Search for the cell housing the specified text and yield its [X, Y] center coordinate. 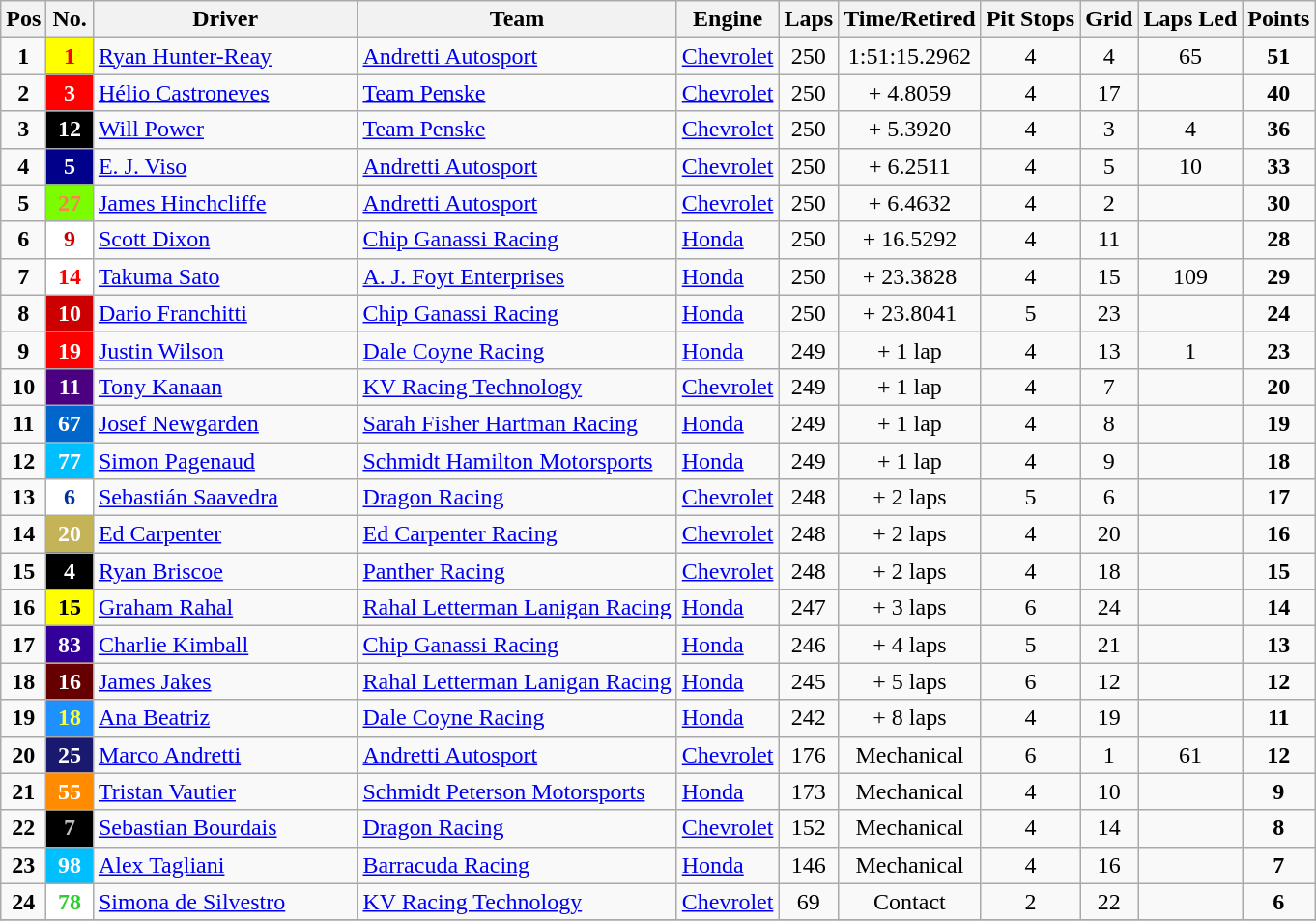
Hélio Castroneves [225, 93]
109 [1190, 276]
+ 6.2511 [910, 166]
Simon Pagenaud [225, 461]
Points [1279, 19]
98 [70, 865]
Ed Carpenter Racing [517, 534]
Engine [728, 19]
+ 4 laps [910, 645]
+ 8 laps [910, 718]
Alex Tagliani [225, 865]
+ 5.3920 [910, 130]
+ 23.8041 [910, 313]
+ 4.8059 [910, 93]
Takuma Sato [225, 276]
Tony Kanaan [225, 387]
Sebastian Bourdais [225, 828]
Simona de Silvestro [225, 902]
55 [70, 791]
28 [1279, 240]
Team [517, 19]
65 [1190, 56]
+ 23.3828 [910, 276]
Scott Dixon [225, 240]
25 [70, 755]
247 [809, 608]
Laps [809, 19]
James Jakes [225, 681]
Marco Andretti [225, 755]
Justin Wilson [225, 350]
A. J. Foyt Enterprises [517, 276]
69 [809, 902]
James Hinchcliffe [225, 203]
245 [809, 681]
27 [70, 203]
61 [1190, 755]
Dario Franchitti [225, 313]
Ed Carpenter [225, 534]
Driver [225, 19]
Ryan Briscoe [225, 571]
152 [809, 828]
246 [809, 645]
E. J. Viso [225, 166]
No. [70, 19]
Will Power [225, 130]
Contact [910, 902]
51 [1279, 56]
+ 6.4632 [910, 203]
Tristan Vautier [225, 791]
+ 16.5292 [910, 240]
Sarah Fisher Hartman Racing [517, 423]
176 [809, 755]
Schmidt Peterson Motorsports [517, 791]
40 [1279, 93]
Laps Led [1190, 19]
83 [70, 645]
Ryan Hunter-Reay [225, 56]
Time/Retired [910, 19]
33 [1279, 166]
78 [70, 902]
242 [809, 718]
77 [70, 461]
1:51:15.2962 [910, 56]
Charlie Kimball [225, 645]
Pos [23, 19]
Panther Racing [517, 571]
Pit Stops [1030, 19]
36 [1279, 130]
+ 3 laps [910, 608]
Grid [1109, 19]
Barracuda Racing [517, 865]
Graham Rahal [225, 608]
Sebastián Saavedra [225, 498]
29 [1279, 276]
Ana Beatriz [225, 718]
173 [809, 791]
30 [1279, 203]
146 [809, 865]
67 [70, 423]
+ 5 laps [910, 681]
Schmidt Hamilton Motorsports [517, 461]
Josef Newgarden [225, 423]
